Extract the (X, Y) coordinate from the center of the cell holding the provided text.  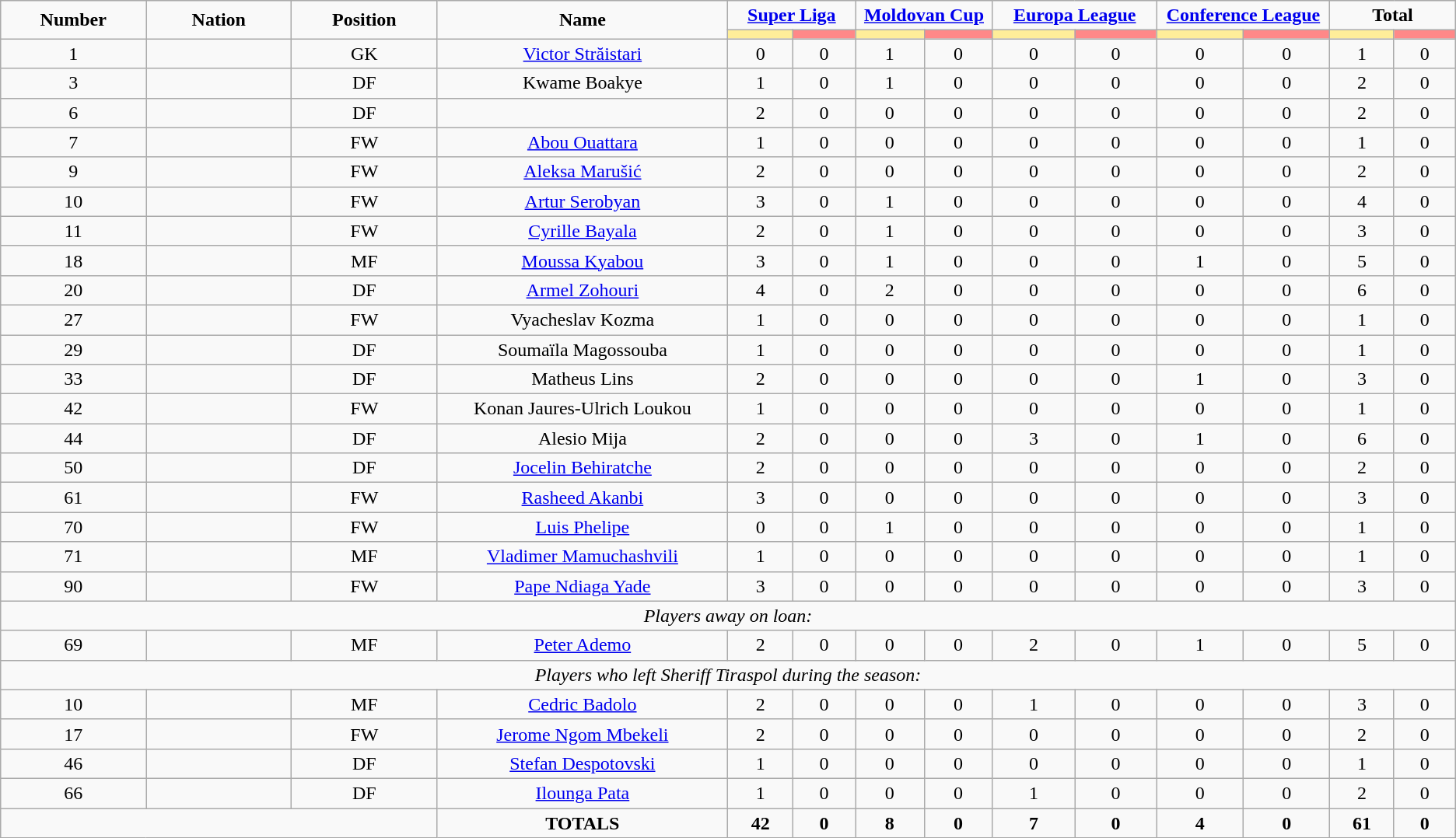
Vyacheslav Kozma (583, 319)
29 (73, 349)
Jocelin Behiratche (583, 468)
Jerome Ngom Mbekeli (583, 734)
Europa League (1075, 16)
44 (73, 438)
17 (73, 734)
Players away on loan: (728, 616)
Peter Ademo (583, 645)
Aleksa Marušić (583, 172)
Super Liga (792, 16)
8 (890, 823)
Luis Phelipe (583, 527)
71 (73, 557)
Players who left Sheriff Tiraspol during the season: (728, 675)
9 (73, 172)
Kwame Boakye (583, 83)
GK (364, 54)
Name (583, 20)
Number (73, 20)
Alesio Mija (583, 438)
Moldovan Cup (924, 16)
Armel Zohouri (583, 290)
Cyrille Bayala (583, 231)
Nation (219, 20)
33 (73, 379)
Konan Jaures-Ulrich Loukou (583, 409)
46 (73, 763)
Ilounga Pata (583, 793)
Cedric Badolo (583, 704)
90 (73, 586)
Victor Străistari (583, 54)
Position (364, 20)
Stefan Despotovski (583, 763)
Soumaïla Magossouba (583, 349)
11 (73, 231)
50 (73, 468)
Conference League (1243, 16)
Rasheed Akanbi (583, 498)
69 (73, 645)
18 (73, 260)
Vladimer Mamuchashvili (583, 557)
27 (73, 319)
20 (73, 290)
Matheus Lins (583, 379)
Artur Serobyan (583, 201)
70 (73, 527)
Abou Ouattara (583, 142)
66 (73, 793)
TOTALS (583, 823)
Pape Ndiaga Yade (583, 586)
Total (1392, 16)
Moussa Kyabou (583, 260)
